Pinpoint the cell where the given text exists, returning its [x, y] midpoint coordinate. 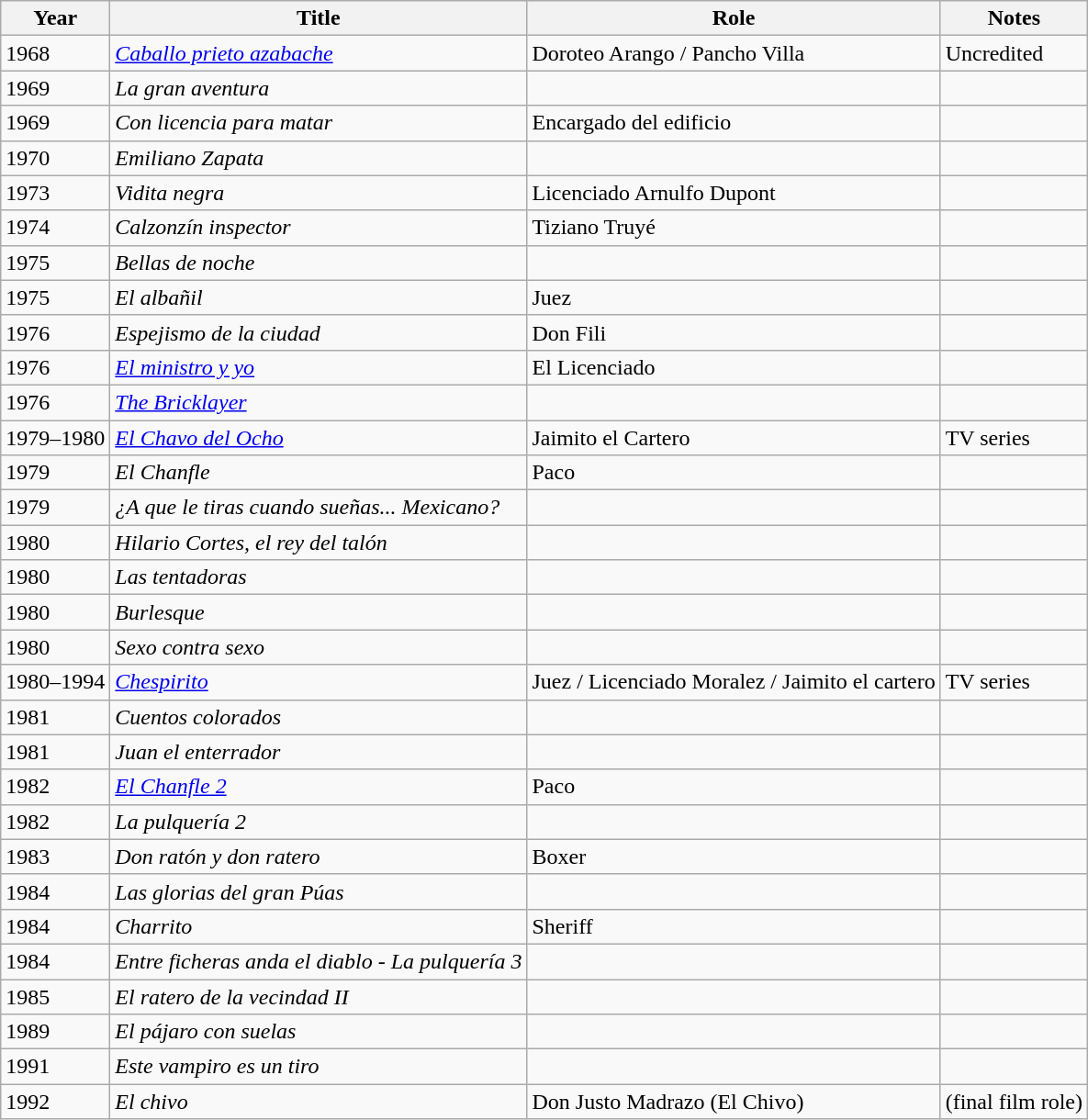
Este vampiro es un tiro [319, 1067]
1989 [55, 1032]
Tiziano Truyé [734, 228]
Caballo prieto azabache [319, 53]
Title [319, 18]
Con licencia para matar [319, 123]
Espejismo de la ciudad [319, 332]
Entre ficheras anda el diablo - La pulquería 3 [319, 961]
The Bricklayer [319, 402]
El pájaro con suelas [319, 1032]
La pulquería 2 [319, 822]
Chespirito [319, 682]
Calzonzín inspector [319, 228]
El Licenciado [734, 367]
Sexo contra sexo [319, 647]
El Chanfle [319, 473]
Juez [734, 297]
Charrito [319, 926]
1991 [55, 1067]
Encargado del edificio [734, 123]
Burlesque [319, 612]
Don Fili [734, 332]
Hilario Cortes, el rey del talón [319, 543]
Las glorias del gran Púas [319, 891]
1983 [55, 857]
Juan el enterrador [319, 752]
El Chavo del Ocho [319, 438]
Don Justo Madrazo (El Chivo) [734, 1102]
Licenciado Arnulfo Dupont [734, 193]
Doroteo Arango / Pancho Villa [734, 53]
1979–1980 [55, 438]
1980–1994 [55, 682]
Year [55, 18]
El Chanfle 2 [319, 787]
(final film role) [1014, 1102]
Vidita negra [319, 193]
1970 [55, 158]
Notes [1014, 18]
Emiliano Zapata [319, 158]
1985 [55, 996]
¿A que le tiras cuando sueñas... Mexicano? [319, 508]
Cuentos colorados [319, 717]
Boxer [734, 857]
Las tentadoras [319, 577]
Bellas de noche [319, 263]
Jaimito el Cartero [734, 438]
La gran aventura [319, 88]
1968 [55, 53]
Sheriff [734, 926]
1992 [55, 1102]
El albañil [319, 297]
Don ratón y don ratero [319, 857]
El ratero de la vecindad II [319, 996]
El ministro y yo [319, 367]
El chivo [319, 1102]
1974 [55, 228]
Role [734, 18]
Uncredited [1014, 53]
Juez / Licenciado Moralez / Jaimito el cartero [734, 682]
1973 [55, 193]
